Identify which cell holds the provided text, then report its [x, y] central coordinate. 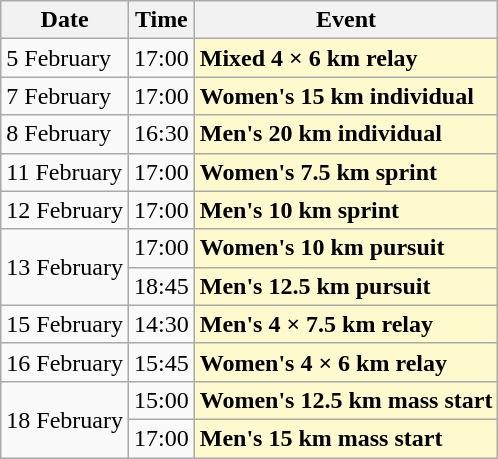
Women's 15 km individual [346, 96]
Women's 10 km pursuit [346, 248]
15 February [65, 324]
16 February [65, 362]
Men's 10 km sprint [346, 210]
8 February [65, 134]
Time [161, 20]
Men's 20 km individual [346, 134]
15:00 [161, 400]
5 February [65, 58]
Women's 7.5 km sprint [346, 172]
Men's 15 km mass start [346, 438]
Men's 4 × 7.5 km relay [346, 324]
Women's 12.5 km mass start [346, 400]
18 February [65, 419]
13 February [65, 267]
16:30 [161, 134]
12 February [65, 210]
11 February [65, 172]
Date [65, 20]
Event [346, 20]
Mixed 4 × 6 km relay [346, 58]
14:30 [161, 324]
15:45 [161, 362]
Women's 4 × 6 km relay [346, 362]
18:45 [161, 286]
7 February [65, 96]
Men's 12.5 km pursuit [346, 286]
